Identify which cell holds the provided text, then report its [X, Y] central coordinate. 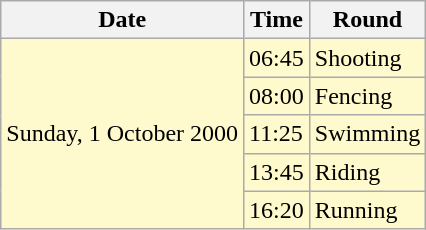
Round [367, 20]
Sunday, 1 October 2000 [122, 134]
13:45 [277, 172]
Running [367, 210]
Fencing [367, 96]
Shooting [367, 58]
Riding [367, 172]
06:45 [277, 58]
08:00 [277, 96]
Swimming [367, 134]
11:25 [277, 134]
Time [277, 20]
Date [122, 20]
16:20 [277, 210]
